Scan for the cell matching the given text and deliver its [X, Y] coordinate at center. 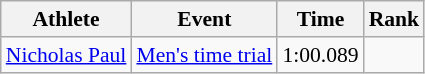
Event [204, 19]
Men's time trial [204, 55]
1:00.089 [320, 55]
Nicholas Paul [66, 55]
Time [320, 19]
Rank [394, 19]
Athlete [66, 19]
